Locate the cell with the specified text and output its (x, y) center coordinate. 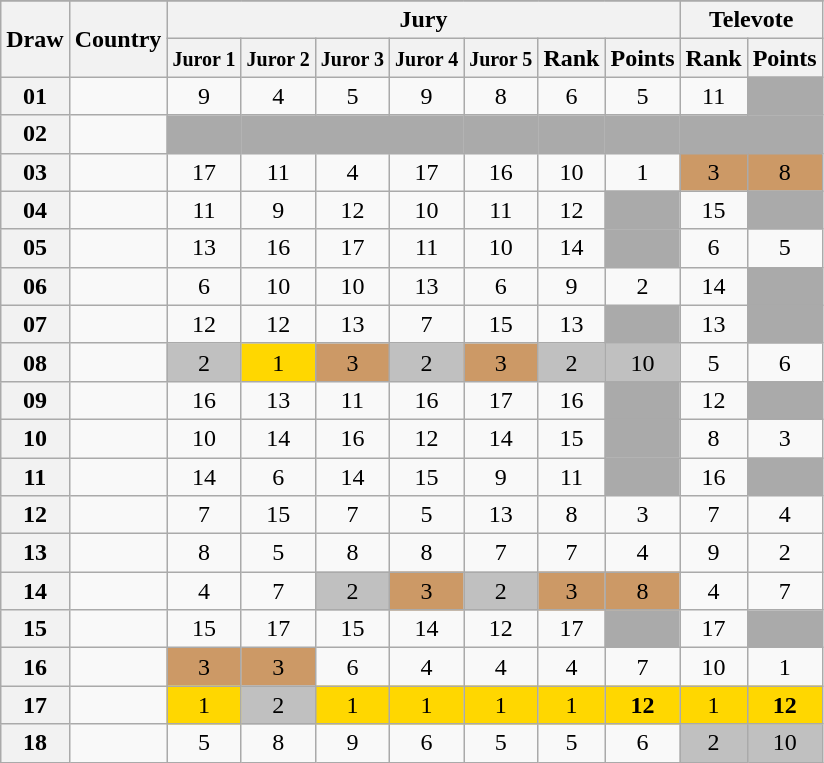
08 (35, 362)
18 (35, 743)
07 (35, 324)
04 (35, 210)
Televote (751, 20)
Jury (424, 20)
Draw (35, 39)
Country (118, 39)
Juror 1 (204, 58)
Juror 3 (352, 58)
03 (35, 172)
Juror 4 (426, 58)
Juror 2 (278, 58)
09 (35, 400)
02 (35, 134)
05 (35, 248)
01 (35, 96)
Juror 5 (501, 58)
06 (35, 286)
